From the cell containing the given text, extract its center point as (x, y) coordinate. 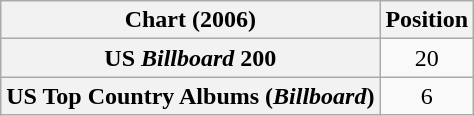
6 (427, 96)
Position (427, 20)
US Billboard 200 (190, 58)
US Top Country Albums (Billboard) (190, 96)
Chart (2006) (190, 20)
20 (427, 58)
